Output the [X, Y] coordinate of the center of the cell containing the given text.  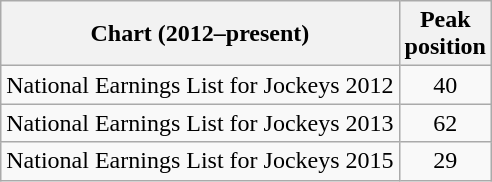
National Earnings List for Jockeys 2012 [200, 85]
Chart (2012–present) [200, 34]
40 [445, 85]
62 [445, 123]
National Earnings List for Jockeys 2013 [200, 123]
29 [445, 161]
Peakposition [445, 34]
National Earnings List for Jockeys 2015 [200, 161]
